Scan for the cell matching the given text and deliver its [X, Y] coordinate at center. 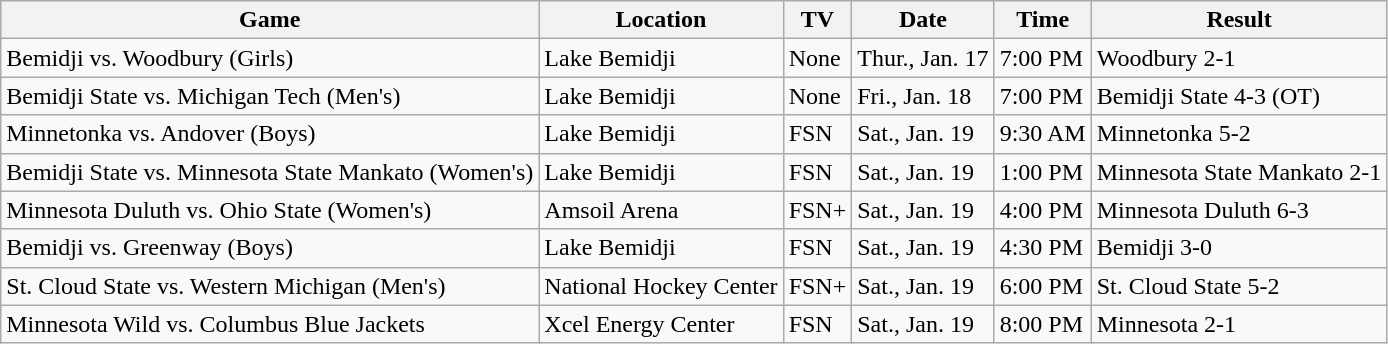
Minnetonka 5-2 [1239, 134]
Result [1239, 20]
Minnetonka vs. Andover (Boys) [270, 134]
Bemidji State vs. Michigan Tech (Men's) [270, 96]
4:00 PM [1042, 210]
Xcel Energy Center [661, 324]
Minnesota Wild vs. Columbus Blue Jackets [270, 324]
Date [923, 20]
Bemidji State vs. Minnesota State Mankato (Women's) [270, 172]
4:30 PM [1042, 248]
1:00 PM [1042, 172]
TV [818, 20]
National Hockey Center [661, 286]
Minnesota State Mankato 2-1 [1239, 172]
Location [661, 20]
Amsoil Arena [661, 210]
St. Cloud State 5-2 [1239, 286]
9:30 AM [1042, 134]
Time [1042, 20]
Bemidji vs. Greenway (Boys) [270, 248]
Game [270, 20]
Fri., Jan. 18 [923, 96]
Minnesota 2-1 [1239, 324]
Bemidji State 4-3 (OT) [1239, 96]
Bemidji 3-0 [1239, 248]
6:00 PM [1042, 286]
Minnesota Duluth 6-3 [1239, 210]
Bemidji vs. Woodbury (Girls) [270, 58]
Minnesota Duluth vs. Ohio State (Women's) [270, 210]
St. Cloud State vs. Western Michigan (Men's) [270, 286]
8:00 PM [1042, 324]
Thur., Jan. 17 [923, 58]
Woodbury 2-1 [1239, 58]
